For the text-containing cell, return its midpoint in [X, Y] coordinate format. 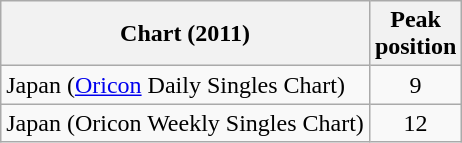
Peakposition [415, 34]
Japan (Oricon Weekly Singles Chart) [186, 123]
Chart (2011) [186, 34]
9 [415, 85]
12 [415, 123]
Japan (Oricon Daily Singles Chart) [186, 85]
